Locate the cell with the specified text and output its (x, y) center coordinate. 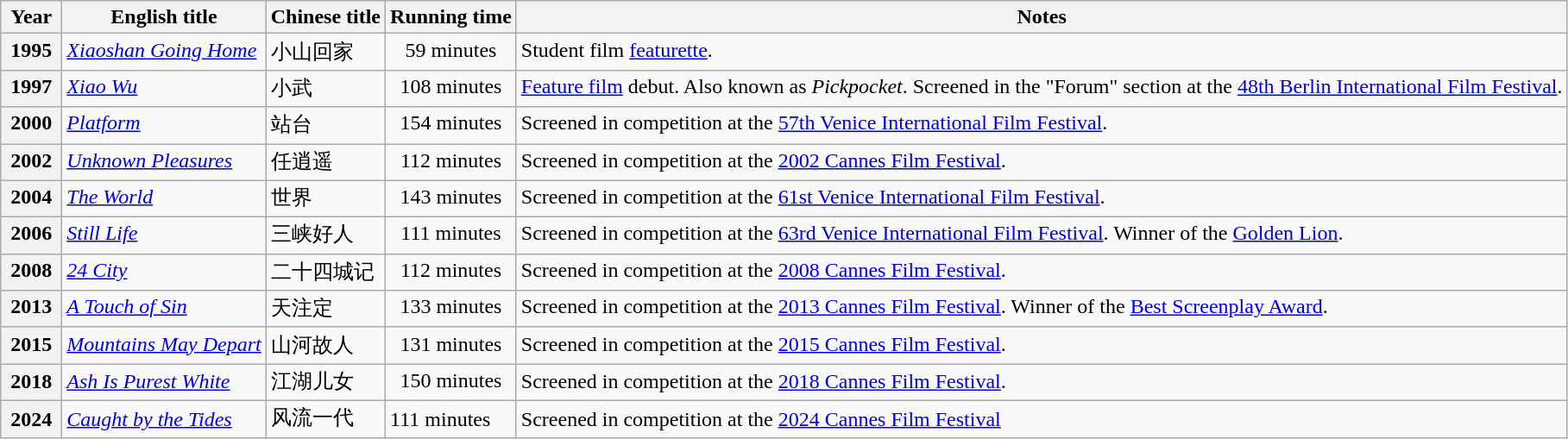
Unknown Pleasures (164, 162)
Chinese title (325, 17)
2015 (31, 345)
Xiao Wu (164, 88)
江湖儿女 (325, 383)
150 minutes (451, 383)
Platform (164, 126)
Notes (1042, 17)
二十四城记 (325, 273)
2002 (31, 162)
Student film featurette. (1042, 52)
风流一代 (325, 419)
Screened in competition at the 63rd Venice International Film Festival. Winner of the Golden Lion. (1042, 236)
108 minutes (451, 88)
小山回家 (325, 52)
Screened in competition at the 2008 Cannes Film Festival. (1042, 273)
Screened in competition at the 2015 Cannes Film Festival. (1042, 345)
154 minutes (451, 126)
Year (31, 17)
Screened in competition at the 2013 Cannes Film Festival. Winner of the Best Screenplay Award. (1042, 309)
English title (164, 17)
天注定 (325, 309)
Screened in competition at the 61st Venice International Film Festival. (1042, 198)
任逍遥 (325, 162)
世界 (325, 198)
133 minutes (451, 309)
山河故人 (325, 345)
The World (164, 198)
2008 (31, 273)
Screened in competition at the 2024 Cannes Film Festival (1042, 419)
Ash Is Purest White (164, 383)
小武 (325, 88)
1997 (31, 88)
24 City (164, 273)
A Touch of Sin (164, 309)
1995 (31, 52)
143 minutes (451, 198)
Running time (451, 17)
Screened in competition at the 2002 Cannes Film Festival. (1042, 162)
Screened in competition at the 57th Venice International Film Festival. (1042, 126)
Screened in competition at the 2018 Cannes Film Festival. (1042, 383)
59 minutes (451, 52)
131 minutes (451, 345)
Xiaoshan Going Home (164, 52)
2004 (31, 198)
Still Life (164, 236)
2006 (31, 236)
Feature film debut. Also known as Pickpocket. Screened in the "Forum" section at the 48th Berlin International Film Festival. (1042, 88)
站台 (325, 126)
2018 (31, 383)
2013 (31, 309)
三峡好人 (325, 236)
2000 (31, 126)
2024 (31, 419)
Caught by the Tides (164, 419)
Mountains May Depart (164, 345)
